Detect which cell encompasses the target text, then output its (X, Y) center coordinate. 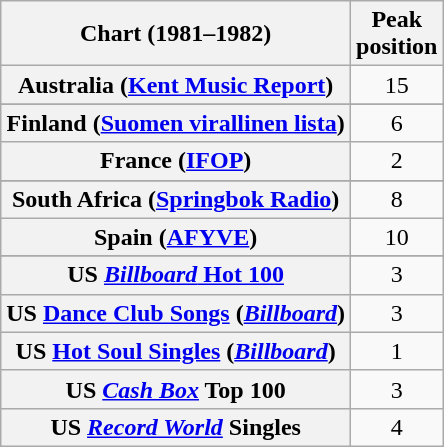
US Cash Box Top 100 (176, 389)
South Africa (Springbok Radio) (176, 199)
6 (397, 123)
1 (397, 351)
Chart (1981–1982) (176, 34)
8 (397, 199)
US Billboard Hot 100 (176, 275)
Spain (AFYVE) (176, 237)
Peakposition (397, 34)
Australia (Kent Music Report) (176, 85)
15 (397, 85)
2 (397, 161)
US Hot Soul Singles (Billboard) (176, 351)
US Record World Singles (176, 427)
10 (397, 237)
France (IFOP) (176, 161)
US Dance Club Songs (Billboard) (176, 313)
4 (397, 427)
Finland (Suomen virallinen lista) (176, 123)
